Determine the (X, Y) coordinate at the center of the cell enclosing the given text.  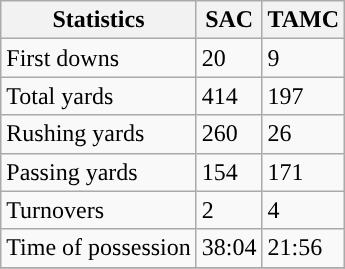
197 (304, 96)
SAC (229, 20)
TAMC (304, 20)
2 (229, 210)
Passing yards (99, 172)
Time of possession (99, 248)
414 (229, 96)
38:04 (229, 248)
9 (304, 58)
Total yards (99, 96)
154 (229, 172)
4 (304, 210)
Turnovers (99, 210)
21:56 (304, 248)
First downs (99, 58)
Rushing yards (99, 134)
Statistics (99, 20)
26 (304, 134)
20 (229, 58)
260 (229, 134)
171 (304, 172)
